Capture the cell that displays the provided text and extract its [x, y] central coordinate. 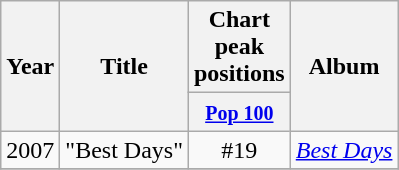
Title [124, 66]
Album [344, 66]
Year [30, 66]
Chartpeak positions [239, 47]
2007 [30, 150]
#19 [239, 150]
"Best Days" [124, 150]
Best Days [344, 150]
Pop 100 [239, 112]
